Pinpoint the cell where the given text exists, returning its (X, Y) midpoint coordinate. 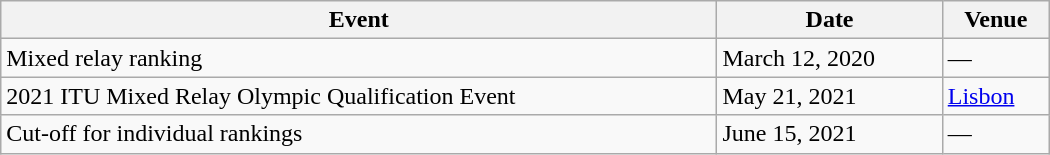
May 21, 2021 (830, 96)
Date (830, 20)
Lisbon (996, 96)
Cut-off for individual rankings (359, 134)
June 15, 2021 (830, 134)
Venue (996, 20)
2021 ITU Mixed Relay Olympic Qualification Event (359, 96)
Mixed relay ranking (359, 58)
Event (359, 20)
March 12, 2020 (830, 58)
